Search for the cell housing the specified text and yield its [x, y] center coordinate. 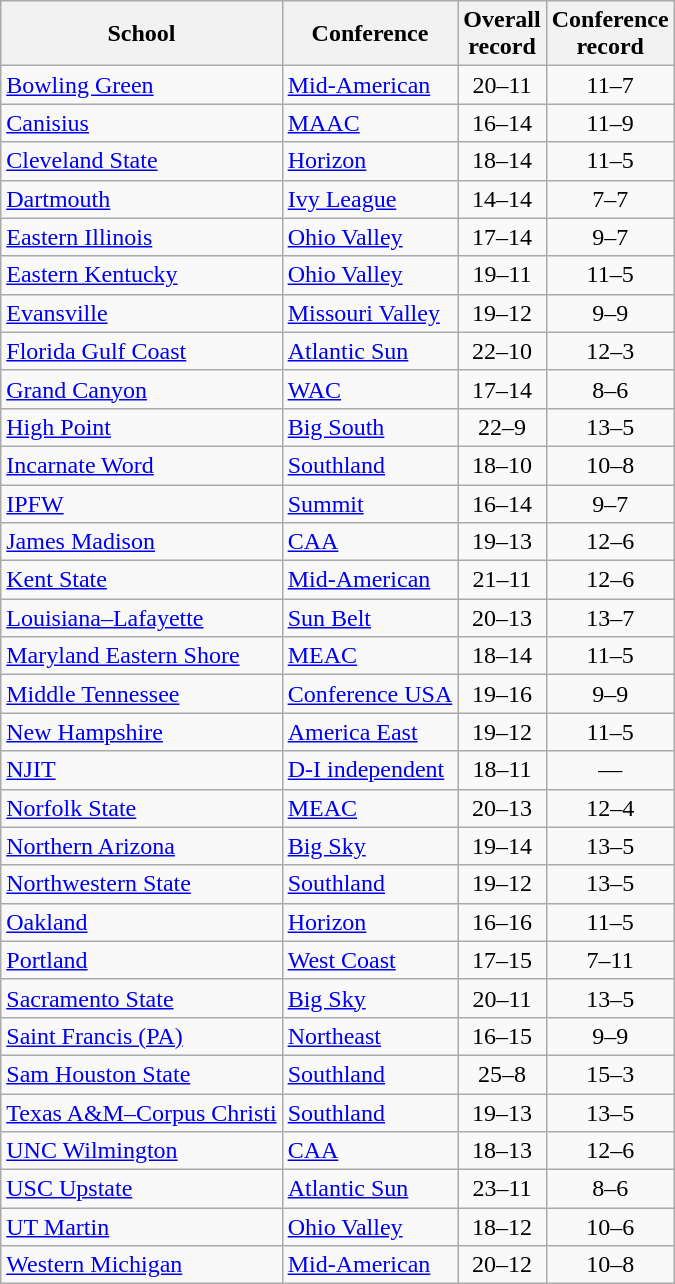
18–13 [502, 1151]
D-I independent [370, 770]
22–10 [502, 351]
James Madison [142, 542]
MAAC [370, 123]
Northwestern State [142, 884]
WAC [370, 389]
17–15 [502, 960]
Grand Canyon [142, 389]
Northern Arizona [142, 846]
Middle Tennessee [142, 694]
12–4 [610, 808]
New Hampshire [142, 732]
Conferencerecord [610, 34]
15–3 [610, 1074]
Texas A&M–Corpus Christi [142, 1113]
— [610, 770]
Maryland Eastern Shore [142, 656]
Canisius [142, 123]
14–14 [502, 199]
Evansville [142, 313]
18–10 [502, 465]
Sun Belt [370, 618]
18–11 [502, 770]
Kent State [142, 580]
Oakland [142, 922]
Conference [370, 34]
12–3 [610, 351]
23–11 [502, 1189]
NJIT [142, 770]
UNC Wilmington [142, 1151]
21–11 [502, 580]
Bowling Green [142, 85]
Northeast [370, 1036]
Portland [142, 960]
Cleveland State [142, 161]
Eastern Illinois [142, 237]
Missouri Valley [370, 313]
16–16 [502, 922]
19–14 [502, 846]
Conference USA [370, 694]
10–6 [610, 1227]
Incarnate Word [142, 465]
16–15 [502, 1036]
11–9 [610, 123]
Overallrecord [502, 34]
11–7 [610, 85]
IPFW [142, 503]
Saint Francis (PA) [142, 1036]
Louisiana–Lafayette [142, 618]
Sam Houston State [142, 1074]
Big South [370, 427]
Dartmouth [142, 199]
18–12 [502, 1227]
20–12 [502, 1265]
7–11 [610, 960]
13–7 [610, 618]
Sacramento State [142, 998]
Western Michigan [142, 1265]
High Point [142, 427]
7–7 [610, 199]
19–16 [502, 694]
America East [370, 732]
25–8 [502, 1074]
Summit [370, 503]
19–11 [502, 275]
Norfolk State [142, 808]
School [142, 34]
Florida Gulf Coast [142, 351]
Ivy League [370, 199]
UT Martin [142, 1227]
Eastern Kentucky [142, 275]
West Coast [370, 960]
USC Upstate [142, 1189]
22–9 [502, 427]
